Detect which cell encompasses the target text, then output its [X, Y] center coordinate. 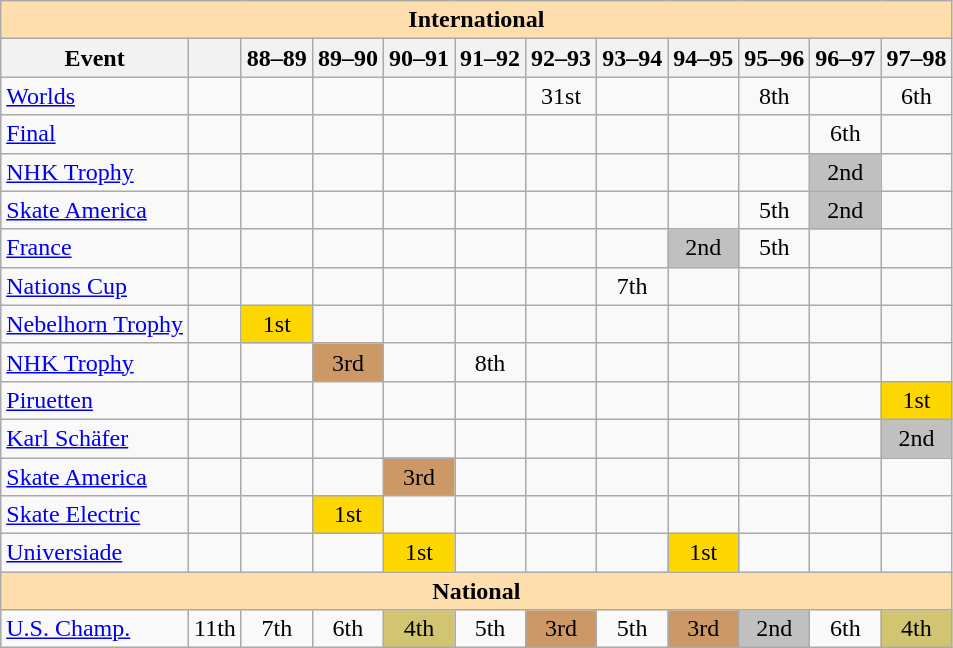
97–98 [916, 58]
91–92 [490, 58]
92–93 [562, 58]
France [95, 248]
Karl Schäfer [95, 438]
Skate Electric [95, 515]
95–96 [774, 58]
Universiade [95, 553]
Nebelhorn Trophy [95, 324]
96–97 [846, 58]
International [476, 20]
88–89 [276, 58]
11th [214, 629]
90–91 [418, 58]
Worlds [95, 96]
93–94 [632, 58]
Piruetten [95, 400]
31st [562, 96]
Event [95, 58]
U.S. Champ. [95, 629]
94–95 [704, 58]
89–90 [348, 58]
Final [95, 134]
National [476, 591]
Nations Cup [95, 286]
